Return (X, Y) of the center of cell containing provided text 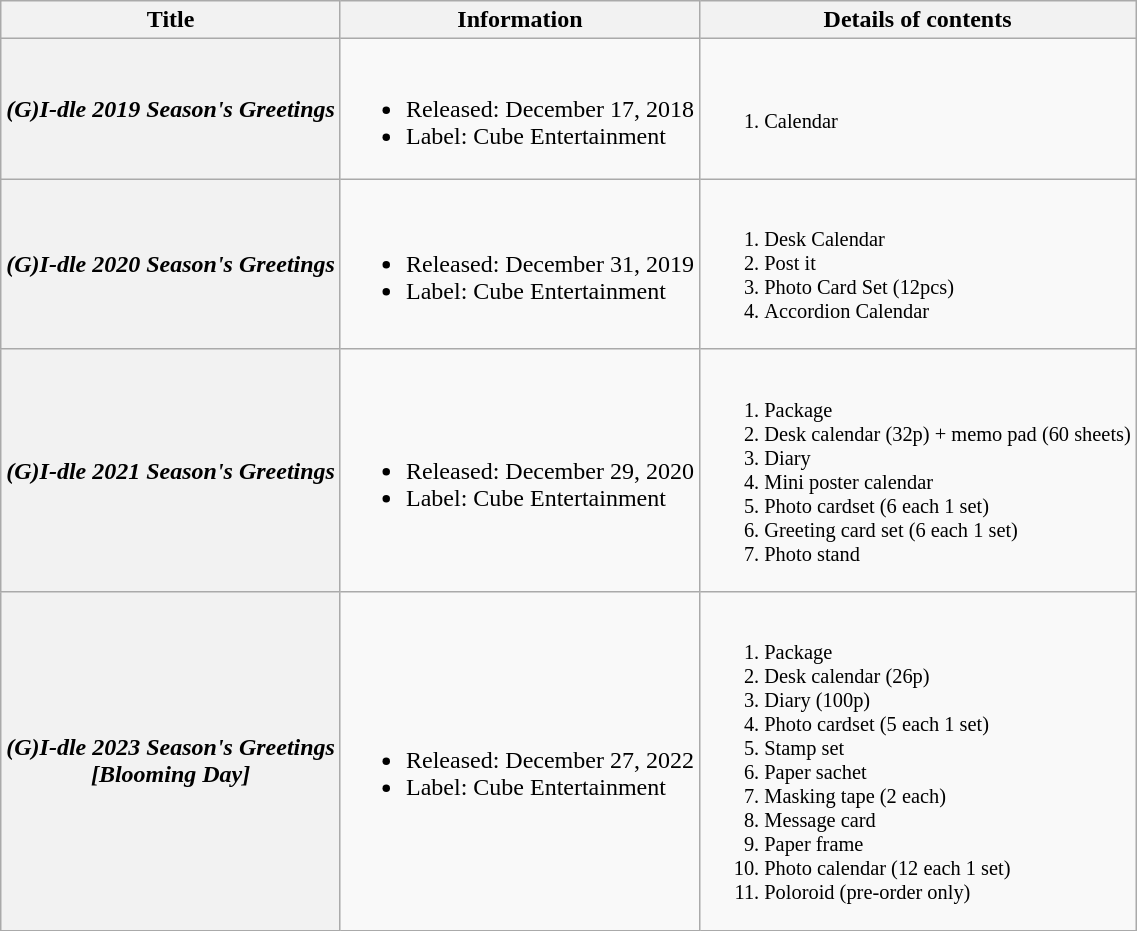
Title (171, 20)
(G)I-dle 2020 Season's Greetings (171, 264)
Released: December 27, 2022Label: Cube Entertainment (520, 761)
Released: December 17, 2018Label: Cube Entertainment (520, 109)
(G)I-dle 2021 Season's Greetings (171, 470)
PackageDesk calendar (32p) + memo pad (60 sheets)DiaryMini poster calendarPhoto cardset (6 each 1 set)Greeting card set (6 each 1 set)Photo stand (917, 470)
Information (520, 20)
Released: December 29, 2020Label: Cube Entertainment (520, 470)
Details of contents (917, 20)
(G)I-dle 2019 Season's Greetings (171, 109)
(G)I-dle 2023 Season's Greetings [Blooming Day] (171, 761)
Desk CalendarPost itPhoto Card Set (12pcs)Accordion Calendar (917, 264)
Calendar (917, 109)
Released: December 31, 2019Label: Cube Entertainment (520, 264)
